Provide the (X, Y) coordinate of the cell's center where the given text is located.  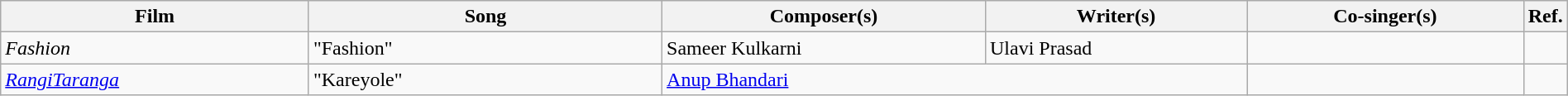
Song (485, 17)
RangiTaranga (155, 79)
Sameer Kulkarni (824, 48)
Co-singer(s) (1385, 17)
Fashion (155, 48)
Ref. (1545, 17)
Composer(s) (824, 17)
Film (155, 17)
"Fashion" (485, 48)
"Kareyole" (485, 79)
Ulavi Prasad (1116, 48)
Anup Bhandari (954, 79)
Writer(s) (1116, 17)
